Locate the cell with the specified text and output its (x, y) center coordinate. 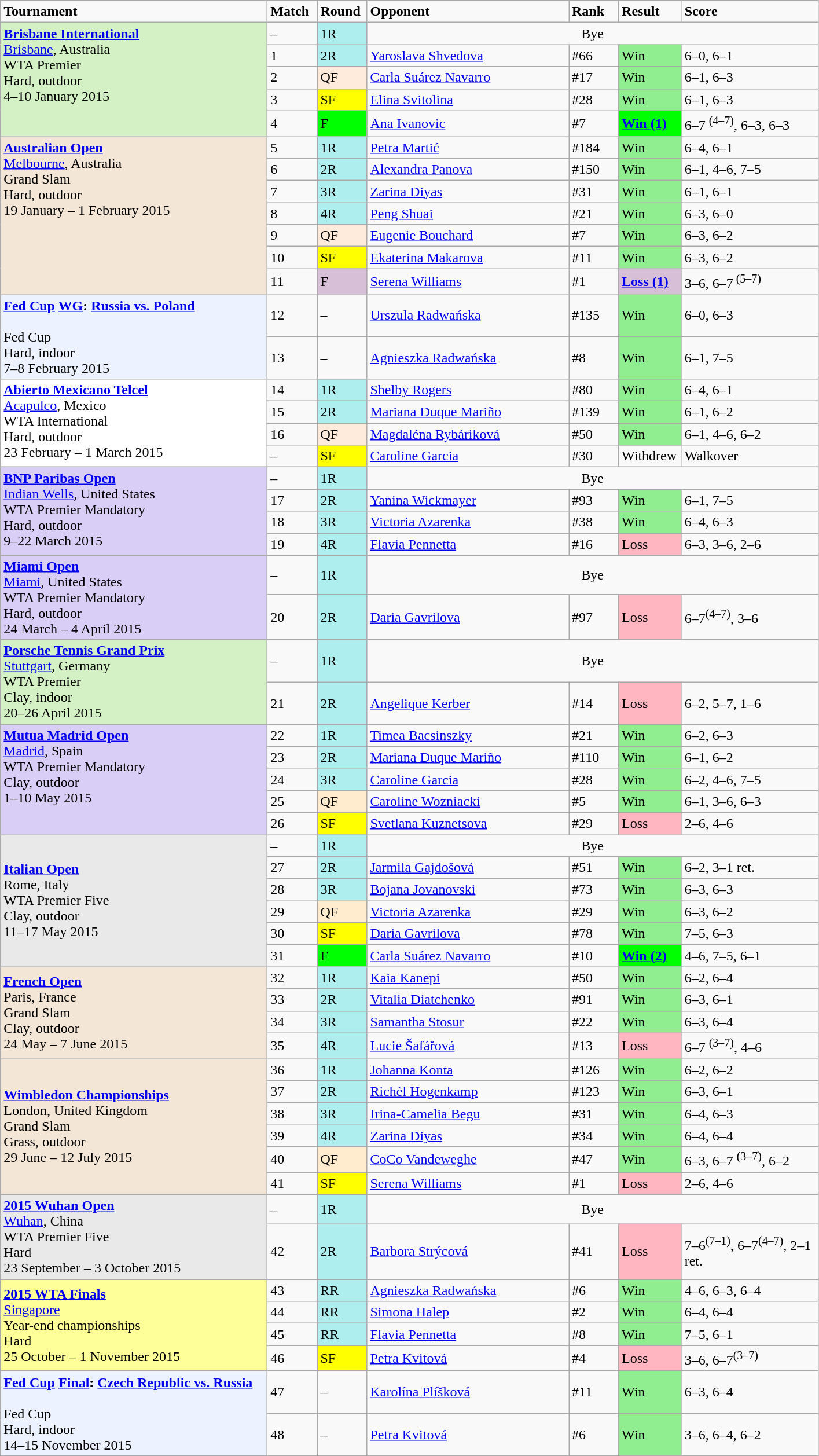
13 (292, 358)
3–6, 6–4, 6–2 (750, 1435)
22 (292, 735)
6–3, 6–3 (750, 890)
Samantha Stosur (468, 1022)
3 (292, 100)
Opponent (468, 12)
#13 (593, 1046)
7–5, 6–1 (750, 1334)
16 (292, 434)
#123 (593, 1092)
Ekaterina Makarova (468, 258)
6–0, 6–1 (750, 56)
#51 (593, 868)
23 (292, 757)
7–5, 6–3 (750, 934)
#34 (593, 1136)
Mutua Madrid Open Madrid, SpainWTA Premier MandatoryClay, outdoor1–10 May 2015 (134, 779)
#139 (593, 412)
38 (292, 1114)
2015 WTA Finals SingaporeYear-end championshipsHard25 October – 1 November 2015 (134, 1326)
#135 (593, 316)
#91 (593, 1000)
Karolína Plíšková (468, 1392)
Win (2) (651, 956)
Italian Open Rome, ItalyWTA Premier FiveClay, outdoor11–17 May 2015 (134, 901)
17 (292, 500)
#4 (593, 1358)
Score (750, 12)
6–7(4–7), 3–6 (750, 617)
6–3, 6–0 (750, 214)
Shelby Rogers (468, 390)
6–0, 6–3 (750, 316)
Timea Bacsinszky (468, 735)
CoCo Vandeweghe (468, 1160)
24 (292, 779)
Abierto Mexicano Telcel Acapulco, MexicoWTA InternationalHard, outdoor 23 February – 1 March 2015 (134, 423)
#38 (593, 522)
20 (292, 617)
2 (292, 78)
18 (292, 522)
6–3, 3–6, 2–6 (750, 544)
Peng Shuai (468, 214)
Brisbane International Brisbane, AustraliaWTA PremierHard, outdoor4–10 January 2015 (134, 80)
#150 (593, 170)
36 (292, 1070)
6–1, 3–6, 6–3 (750, 801)
6–2, 3–1 ret. (750, 868)
35 (292, 1046)
#93 (593, 500)
3–6, 6–7(3–7) (750, 1358)
Svetlana Kuznetsova (468, 823)
28 (292, 890)
39 (292, 1136)
Wimbledon Championships London, United KingdomGrand SlamGrass, outdoor29 June – 12 July 2015 (134, 1127)
6–2, 4–6, 7–5 (750, 779)
19 (292, 544)
6–2, 6–2 (750, 1070)
#73 (593, 890)
Barbora Strýcová (468, 1252)
Alexandra Panova (468, 170)
44 (292, 1312)
26 (292, 823)
Loss (1) (651, 281)
Match (292, 12)
Round (342, 12)
#47 (593, 1160)
8 (292, 214)
11 (292, 281)
#16 (593, 544)
Ana Ivanovic (468, 124)
6–1, 4–6, 6–2 (750, 434)
#17 (593, 78)
Bojana Jovanovski (468, 890)
Simona Halep (468, 1312)
Result (651, 12)
Fed Cup WG: Russia vs. Poland Fed CupHard, indoor7–8 February 2015 (134, 337)
21 (292, 703)
9 (292, 236)
48 (292, 1435)
Angelique Kerber (468, 703)
31 (292, 956)
40 (292, 1160)
Yanina Wickmayer (468, 500)
6–2, 5–7, 1–6 (750, 703)
#80 (593, 390)
4–6, 6–3, 6–4 (750, 1290)
Kaia Kanepi (468, 978)
46 (292, 1358)
32 (292, 978)
41 (292, 1183)
Urszula Radwańska (468, 316)
BNP Paribas Open Indian Wells, United StatesWTA Premier MandatoryHard, outdoor9–22 March 2015 (134, 511)
27 (292, 868)
30 (292, 934)
6–2, 6–3 (750, 735)
Miami Open Miami, United StatesWTA Premier MandatoryHard, outdoor24 March – 4 April 2015 (134, 597)
#10 (593, 956)
1 (292, 56)
3–6, 6–7 (5–7) (750, 281)
#126 (593, 1070)
37 (292, 1092)
#97 (593, 617)
29 (292, 912)
45 (292, 1334)
14 (292, 390)
#30 (593, 456)
Richèl Hogenkamp (468, 1092)
Caroline Wozniacki (468, 801)
Withdrew (651, 456)
Tournament (134, 12)
#78 (593, 934)
47 (292, 1392)
43 (292, 1290)
25 (292, 801)
#184 (593, 148)
33 (292, 1000)
#66 (593, 56)
Irina-Camelia Begu (468, 1114)
#22 (593, 1022)
6 (292, 170)
Jarmila Gajdošová (468, 868)
Australian Open Melbourne, AustraliaGrand SlamHard, outdoor19 January – 1 February 2015 (134, 215)
6–7 (3–7), 4–6 (750, 1046)
12 (292, 316)
#2 (593, 1312)
Magdaléna Rybáriková (468, 434)
French Open Paris, FranceGrand SlamClay, outdoor24 May – 7 June 2015 (134, 1013)
10 (292, 258)
6–7 (4–7), 6–3, 6–3 (750, 124)
#41 (593, 1252)
5 (292, 148)
2015 Wuhan Open Wuhan, ChinaWTA Premier FiveHard23 September – 3 October 2015 (134, 1237)
6–2, 6–4 (750, 978)
Lucie Šafářová (468, 1046)
6–3, 6–7 (3–7), 6–2 (750, 1160)
Fed Cup Final: Czech Republic vs. Russia Fed CupHard, indoor14–15 November 2015 (134, 1413)
#110 (593, 757)
Rank (593, 12)
Eugenie Bouchard (468, 236)
7 (292, 192)
34 (292, 1022)
#14 (593, 703)
6–1, 4–6, 7–5 (750, 170)
7–6(7–1), 6–7(4–7), 2–1 ret. (750, 1252)
Walkover (750, 456)
4–6, 7–5, 6–1 (750, 956)
15 (292, 412)
Petra Martić (468, 148)
4 (292, 124)
42 (292, 1252)
Porsche Tennis Grand Prix Stuttgart, GermanyWTA PremierClay, indoor20–26 April 2015 (134, 682)
Vitalia Diatchenko (468, 1000)
Win (1) (651, 124)
Johanna Konta (468, 1070)
#5 (593, 801)
Elina Svitolina (468, 100)
Yaroslava Shvedova (468, 56)
6–1, 6–1 (750, 192)
